Provide the (X, Y) coordinate of the cell's center where the given text is located.  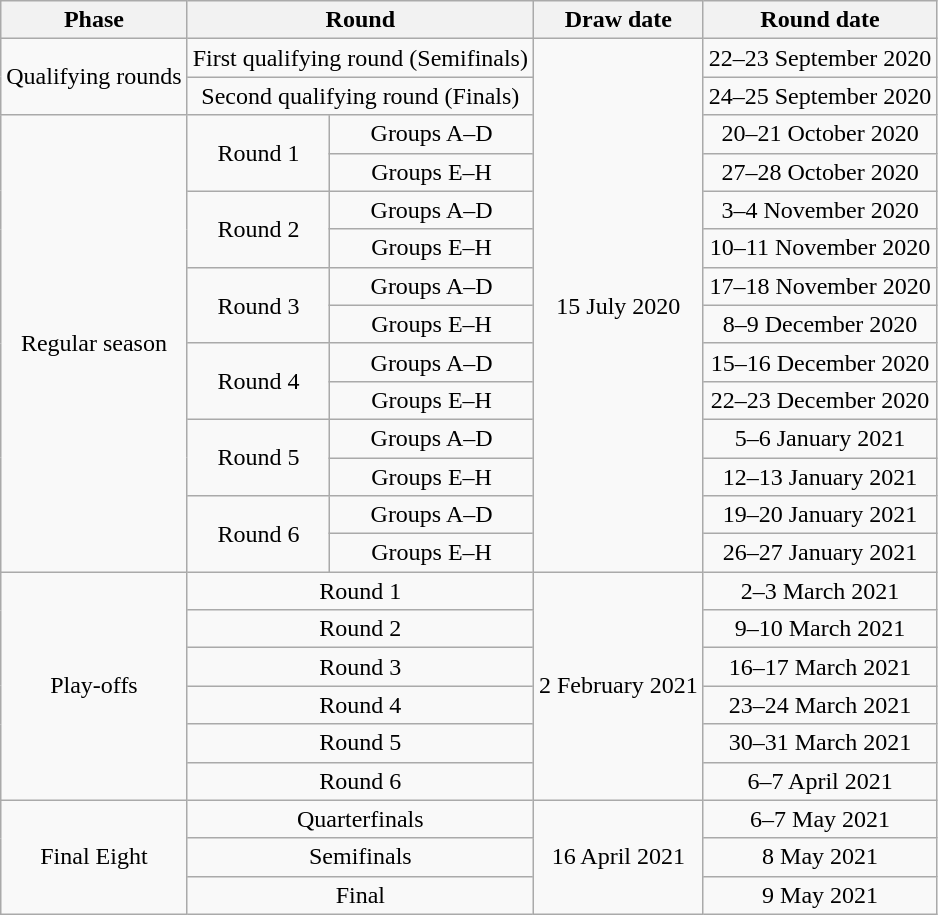
10–11 November 2020 (820, 248)
26–27 January 2021 (820, 553)
19–20 January 2021 (820, 515)
27–28 October 2020 (820, 172)
Draw date (618, 20)
Final Eight (94, 857)
Second qualifying round (Finals) (360, 96)
6–7 May 2021 (820, 819)
12–13 January 2021 (820, 477)
Qualifying rounds (94, 77)
5–6 January 2021 (820, 438)
20–21 October 2020 (820, 134)
22–23 December 2020 (820, 400)
15 July 2020 (618, 306)
Semifinals (360, 857)
22–23 September 2020 (820, 58)
9 May 2021 (820, 895)
Round (360, 20)
23–24 March 2021 (820, 705)
Quarterfinals (360, 819)
15–16 December 2020 (820, 362)
24–25 September 2020 (820, 96)
Final (360, 895)
6–7 April 2021 (820, 781)
2–3 March 2021 (820, 591)
9–10 March 2021 (820, 629)
16–17 March 2021 (820, 667)
First qualifying round (Semifinals) (360, 58)
8–9 December 2020 (820, 324)
Phase (94, 20)
17–18 November 2020 (820, 286)
Play-offs (94, 686)
30–31 March 2021 (820, 743)
Regular season (94, 344)
8 May 2021 (820, 857)
16 April 2021 (618, 857)
3–4 November 2020 (820, 210)
2 February 2021 (618, 686)
Round date (820, 20)
